Return the [X, Y] coordinate for the center point of the cell that contains the specified text.  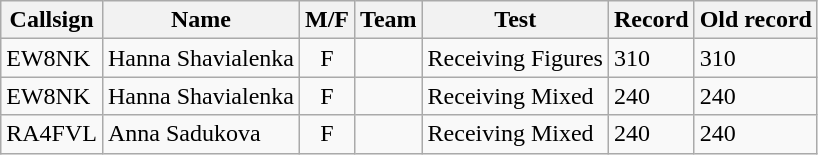
Old record [756, 20]
Name [200, 20]
Record [651, 20]
M/F [326, 20]
Callsign [52, 20]
Anna Sadukova [200, 134]
Test [515, 20]
Receiving Figures [515, 58]
Team [389, 20]
RA4FVL [52, 134]
